Extract the [x, y] coordinate from the center of the cell holding the provided text.  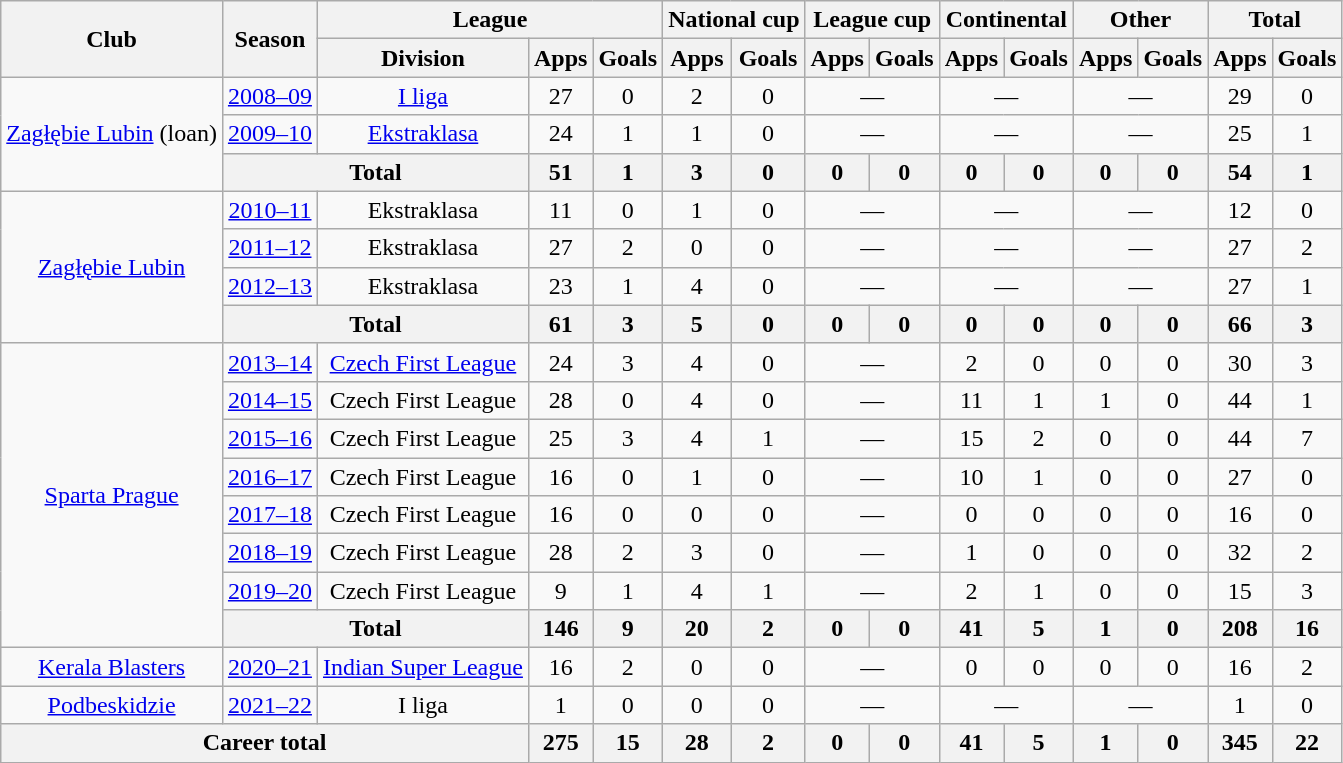
Indian Super League [422, 667]
2019–20 [270, 591]
12 [1240, 210]
League [490, 20]
22 [1307, 743]
61 [560, 324]
Sparta Prague [112, 495]
Division [422, 58]
Podbeskidzie [112, 705]
66 [1240, 324]
10 [971, 477]
29 [1240, 96]
2017–18 [270, 515]
275 [560, 743]
Continental [1006, 20]
2015–16 [270, 438]
Other [1140, 20]
Club [112, 39]
2011–12 [270, 248]
League cup [872, 20]
2020–21 [270, 667]
208 [1240, 629]
146 [560, 629]
National cup [734, 20]
2008–09 [270, 96]
Kerala Blasters [112, 667]
2018–19 [270, 553]
2016–17 [270, 477]
7 [1307, 438]
20 [697, 629]
2009–10 [270, 134]
Zagłębie Lubin (loan) [112, 134]
51 [560, 172]
Zagłębie Lubin [112, 267]
2010–11 [270, 210]
345 [1240, 743]
2013–14 [270, 362]
30 [1240, 362]
2014–15 [270, 400]
2021–22 [270, 705]
54 [1240, 172]
32 [1240, 553]
Season [270, 39]
23 [560, 286]
2012–13 [270, 286]
Career total [265, 743]
